For the text-containing cell, return its midpoint in [X, Y] coordinate format. 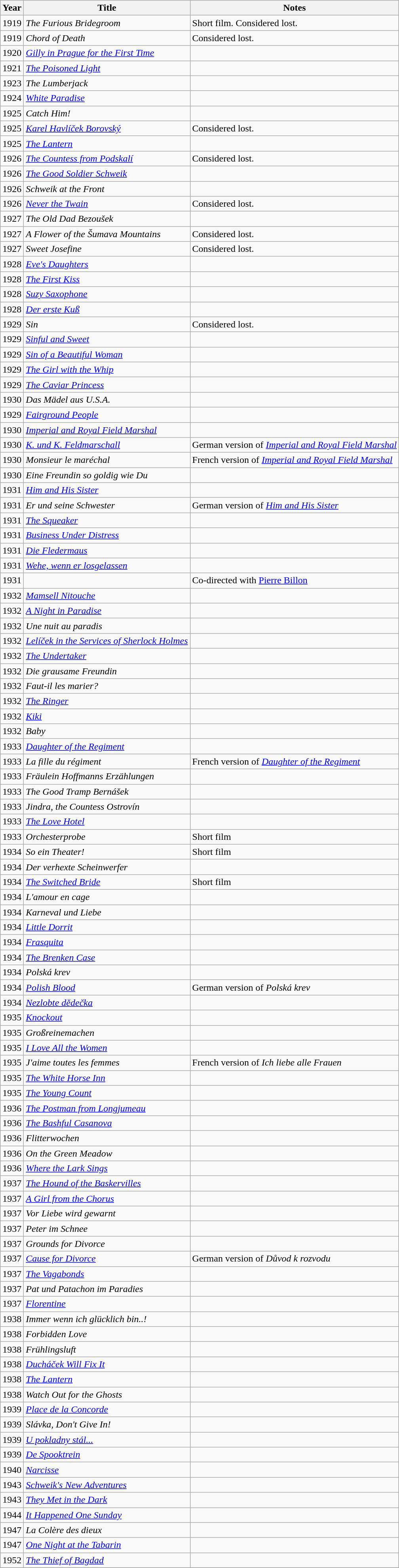
Title [107, 8]
French version of Ich liebe alle Frauen [294, 1063]
1952 [12, 1560]
The Thief of Bagdad [107, 1560]
Knockout [107, 1018]
1924 [12, 98]
Pat und Patachon im Paradies [107, 1289]
It Happened One Sunday [107, 1515]
Short film. Considered lost. [294, 23]
The Hound of the Baskervilles [107, 1184]
Never the Twain [107, 204]
Narcisse [107, 1470]
Die Fledermaus [107, 550]
The Lumberjack [107, 83]
A Girl from the Chorus [107, 1199]
Une nuit au paradis [107, 626]
Baby [107, 731]
Karneval und Liebe [107, 912]
Him and His Sister [107, 490]
Eve's Daughters [107, 264]
German version of Důvod k rozvodu [294, 1259]
1923 [12, 83]
Polish Blood [107, 988]
Eine Freundin so goldig wie Du [107, 475]
So ein Theater! [107, 852]
Chord of Death [107, 38]
Forbidden Love [107, 1334]
French version of Daughter of the Regiment [294, 761]
Vor Liebe wird gewarnt [107, 1214]
Die grausame Freundin [107, 671]
Jindra, the Countess Ostrovín [107, 807]
They Met in the Dark [107, 1500]
Suzy Saxophone [107, 294]
German version of Polská krev [294, 988]
Er und seine Schwester [107, 505]
The Love Hotel [107, 822]
De Spooktrein [107, 1455]
The Countess from Podskalí [107, 158]
J'aime toutes les femmes [107, 1063]
Faut-il les marier? [107, 686]
The Bashful Casanova [107, 1123]
Flitterwochen [107, 1138]
Lelíček in the Services of Sherlock Holmes [107, 641]
The Old Dad Bezoušek [107, 219]
Frühlingsluft [107, 1349]
The Poisoned Light [107, 68]
Notes [294, 8]
Das Mädel aus U.S.A. [107, 400]
The Brenken Case [107, 957]
Business Under Distress [107, 535]
Cause for Divorce [107, 1259]
French version of Imperial and Royal Field Marshal [294, 460]
U pokladny stál... [107, 1440]
Schweik's New Adventures [107, 1485]
L'amour en cage [107, 897]
The Undertaker [107, 656]
La Colère des dieux [107, 1530]
I Love All the Women [107, 1048]
White Paradise [107, 98]
German version of Him and His Sister [294, 505]
A Flower of the Šumava Mountains [107, 234]
1920 [12, 53]
1921 [12, 68]
Kiki [107, 716]
The First Kiss [107, 279]
Ducháček Will Fix It [107, 1364]
On the Green Meadow [107, 1153]
Slávka, Don't Give In! [107, 1425]
Watch Out for the Ghosts [107, 1394]
The Furious Bridegroom [107, 23]
Nezlobte dědečka [107, 1003]
Grounds for Divorce [107, 1244]
Karel Havlíček Borovský [107, 128]
Mamsell Nitouche [107, 596]
The Vagabonds [107, 1274]
Der verhexte Scheinwerfer [107, 867]
Schweik at the Front [107, 189]
Year [12, 8]
The Squeaker [107, 520]
Sweet Josefine [107, 249]
Where the Lark Sings [107, 1168]
1940 [12, 1470]
Sin [107, 324]
Place de la Concorde [107, 1410]
The Switched Bride [107, 882]
Monsieur le maréchal [107, 460]
One Night at the Tabarin [107, 1545]
The White Horse Inn [107, 1078]
The Postman from Longjumeau [107, 1108]
Immer wenn ich glücklich bin..! [107, 1319]
Fräulein Hoffmanns Erzählungen [107, 776]
The Caviar Princess [107, 384]
Co-directed with Pierre Billon [294, 580]
Sinful and Sweet [107, 339]
Orchesterprobe [107, 837]
The Girl with the Whip [107, 369]
La fille du régiment [107, 761]
Peter im Schnee [107, 1229]
Little Dorrit [107, 927]
A Night in Paradise [107, 611]
Fairground People [107, 415]
Frasquita [107, 942]
Der erste Kuß [107, 309]
Polská krev [107, 972]
1944 [12, 1515]
Catch Him! [107, 113]
German version of Imperial and Royal Field Marshal [294, 445]
Daughter of the Regiment [107, 746]
The Good Soldier Schweik [107, 173]
K. und K. Feldmarschall [107, 445]
Sin of a Beautiful Woman [107, 354]
The Good Tramp Bernášek [107, 792]
Imperial and Royal Field Marshal [107, 430]
Florentine [107, 1304]
Großreinemachen [107, 1033]
Wehe, wenn er losgelassen [107, 565]
Gilly in Prague for the First Time [107, 53]
The Ringer [107, 701]
The Young Count [107, 1093]
